Return (X, Y) of the center of cell containing provided text 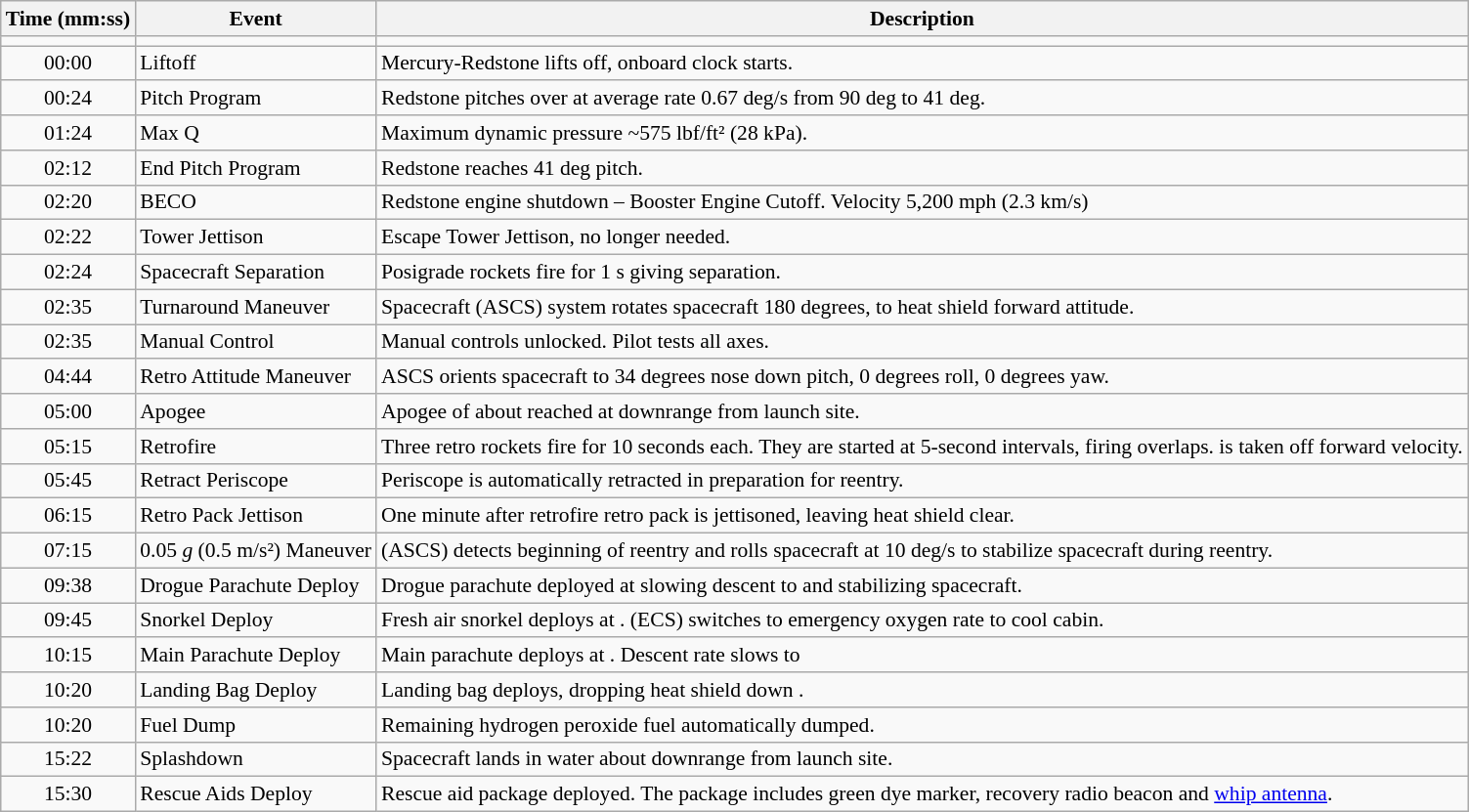
15:30 (68, 794)
One minute after retrofire retro pack is jettisoned, leaving heat shield clear. (923, 516)
00:00 (68, 64)
Liftoff (256, 64)
Mercury-Redstone lifts off, onboard clock starts. (923, 64)
09:38 (68, 585)
Spacecraft (ASCS) system rotates spacecraft 180 degrees, to heat shield forward attitude. (923, 307)
End Pitch Program (256, 168)
05:00 (68, 411)
(ASCS) detects beginning of reentry and rolls spacecraft at 10 deg/s to stabilize spacecraft during reentry. (923, 551)
02:22 (68, 237)
Spacecraft Separation (256, 273)
Retract Periscope (256, 481)
Redstone engine shutdown – Booster Engine Cutoff. Velocity 5,200 mph (2.3 km/s) (923, 202)
Periscope is automatically retracted in preparation for reentry. (923, 481)
Splashdown (256, 759)
02:12 (68, 168)
09:45 (68, 620)
00:24 (68, 99)
10:15 (68, 656)
Fresh air snorkel deploys at . (ECS) switches to emergency oxygen rate to cool cabin. (923, 620)
Landing bag deploys, dropping heat shield down . (923, 690)
Retro Pack Jettison (256, 516)
Rescue aid package deployed. The package includes green dye marker, recovery radio beacon and whip antenna. (923, 794)
Manual Control (256, 342)
Redstone reaches 41 deg pitch. (923, 168)
01:24 (68, 133)
15:22 (68, 759)
Snorkel Deploy (256, 620)
05:15 (68, 447)
Description (923, 19)
Retrofire (256, 447)
Manual controls unlocked. Pilot tests all axes. (923, 342)
Drogue parachute deployed at slowing descent to and stabilizing spacecraft. (923, 585)
07:15 (68, 551)
ASCS orients spacecraft to 34 degrees nose down pitch, 0 degrees roll, 0 degrees yaw. (923, 377)
Maximum dynamic pressure ~575 lbf/ft² (28 kPa). (923, 133)
Redstone pitches over at average rate 0.67 deg/s from 90 deg to 41 deg. (923, 99)
BECO (256, 202)
02:24 (68, 273)
Retro Attitude Maneuver (256, 377)
Rescue Aids Deploy (256, 794)
Tower Jettison (256, 237)
Apogee (256, 411)
Posigrade rockets fire for 1 s giving separation. (923, 273)
Three retro rockets fire for 10 seconds each. They are started at 5-second intervals, firing overlaps. is taken off forward velocity. (923, 447)
Max Q (256, 133)
02:20 (68, 202)
04:44 (68, 377)
Fuel Dump (256, 725)
Time (mm:ss) (68, 19)
Drogue Parachute Deploy (256, 585)
Pitch Program (256, 99)
Turnaround Maneuver (256, 307)
05:45 (68, 481)
Main Parachute Deploy (256, 656)
Remaining hydrogen peroxide fuel automatically dumped. (923, 725)
Landing Bag Deploy (256, 690)
Apogee of about reached at downrange from launch site. (923, 411)
Main parachute deploys at . Descent rate slows to (923, 656)
Escape Tower Jettison, no longer needed. (923, 237)
Event (256, 19)
06:15 (68, 516)
Spacecraft lands in water about downrange from launch site. (923, 759)
0.05 g (0.5 m/s²) Maneuver (256, 551)
